Determine the (X, Y) coordinate at the center of the cell enclosing the given text.  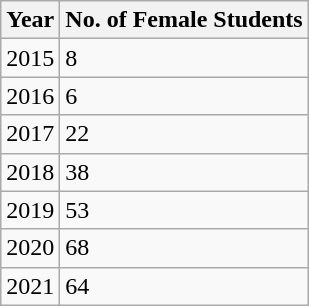
38 (184, 172)
6 (184, 96)
2018 (30, 172)
2016 (30, 96)
2015 (30, 58)
2021 (30, 286)
22 (184, 134)
2020 (30, 248)
Year (30, 20)
8 (184, 58)
64 (184, 286)
53 (184, 210)
No. of Female Students (184, 20)
2019 (30, 210)
68 (184, 248)
2017 (30, 134)
